Locate the cell with the specified text and output its (x, y) center coordinate. 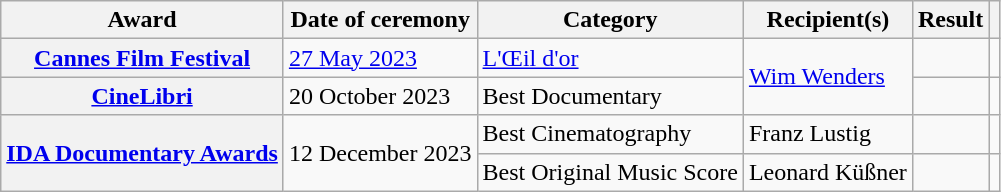
L'Œil d'or (610, 58)
Result (950, 20)
Cannes Film Festival (142, 58)
Leonard Küßner (828, 172)
12 December 2023 (380, 153)
IDA Documentary Awards (142, 153)
Date of ceremony (380, 20)
Best Original Music Score (610, 172)
20 October 2023 (380, 96)
27 May 2023 (380, 58)
CineLibri (142, 96)
Category (610, 20)
Award (142, 20)
Recipient(s) (828, 20)
Best Cinematography (610, 134)
Best Documentary (610, 96)
Franz Lustig (828, 134)
Wim Wenders (828, 77)
